Extract the (X, Y) coordinate from the center of the cell holding the provided text.  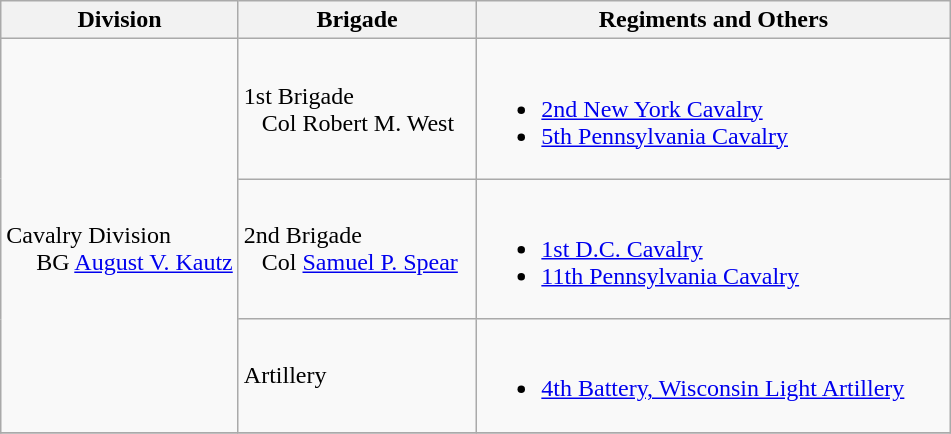
Artillery (357, 376)
Regiments and Others (714, 20)
1st Brigade Col Robert M. West (357, 109)
2nd New York Cavalry5th Pennsylvania Cavalry (714, 109)
Brigade (357, 20)
4th Battery, Wisconsin Light Artillery (714, 376)
2nd Brigade Col Samuel P. Spear (357, 249)
Cavalry Division BG August V. Kautz (120, 236)
1st D.C. Cavalry11th Pennsylvania Cavalry (714, 249)
Division (120, 20)
